Return [X, Y] of the center of cell containing provided text 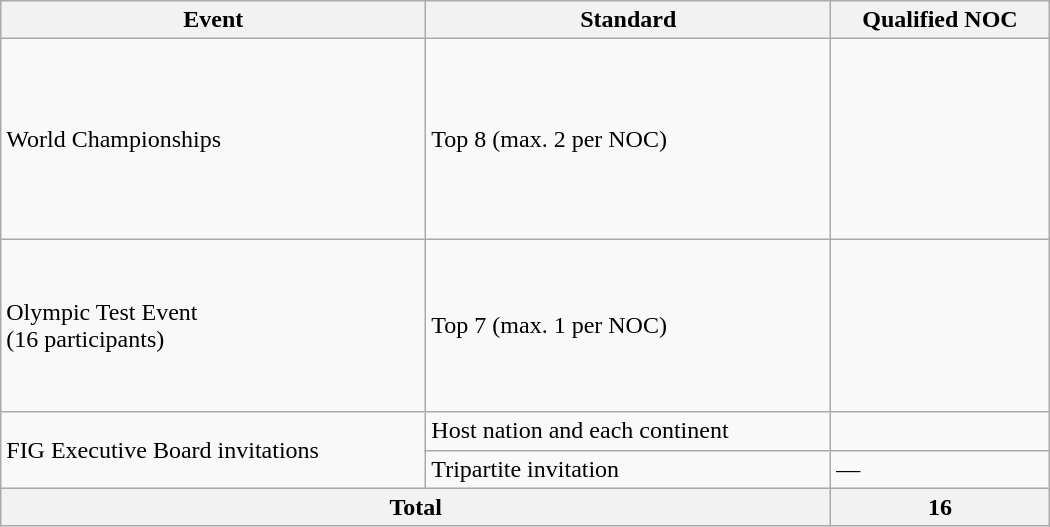
Host nation and each continent [628, 431]
Olympic Test Event(16 participants) [214, 326]
Top 8 (max. 2 per NOC) [628, 139]
Total [416, 507]
— [940, 469]
Top 7 (max. 1 per NOC) [628, 326]
Qualified NOC [940, 20]
16 [940, 507]
Standard [628, 20]
FIG Executive Board invitations [214, 450]
Event [214, 20]
Tripartite invitation [628, 469]
World Championships [214, 139]
